Locate the cell with the specified text and output its (x, y) center coordinate. 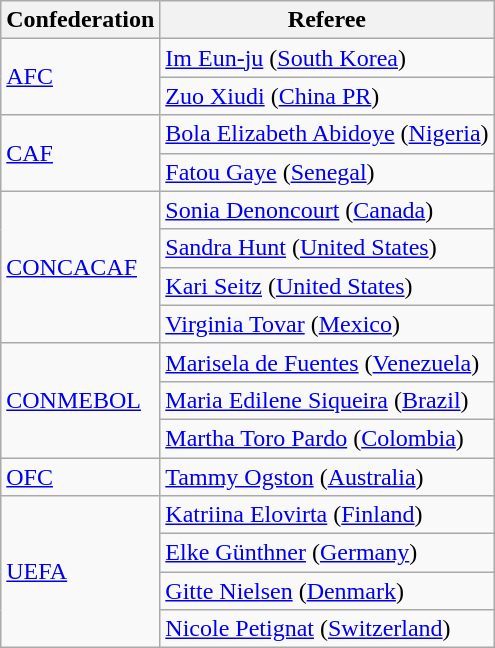
Zuo Xiudi (China PR) (327, 96)
CAF (80, 153)
Sonia Denoncourt (Canada) (327, 210)
Katriina Elovirta (Finland) (327, 515)
Confederation (80, 20)
Martha Toro Pardo (Colombia) (327, 438)
Nicole Petignat (Switzerland) (327, 629)
Sandra Hunt (United States) (327, 248)
Bola Elizabeth Abidoye (Nigeria) (327, 134)
CONCACAF (80, 267)
Im Eun-ju (South Korea) (327, 58)
OFC (80, 477)
Maria Edilene Siqueira (Brazil) (327, 400)
Gitte Nielsen (Denmark) (327, 591)
Elke Günthner (Germany) (327, 553)
Fatou Gaye (Senegal) (327, 172)
CONMEBOL (80, 400)
Referee (327, 20)
Kari Seitz (United States) (327, 286)
Virginia Tovar (Mexico) (327, 324)
UEFA (80, 572)
Marisela de Fuentes (Venezuela) (327, 362)
Tammy Ogston (Australia) (327, 477)
AFC (80, 77)
